Scan for the cell matching the given text and deliver its (x, y) coordinate at center. 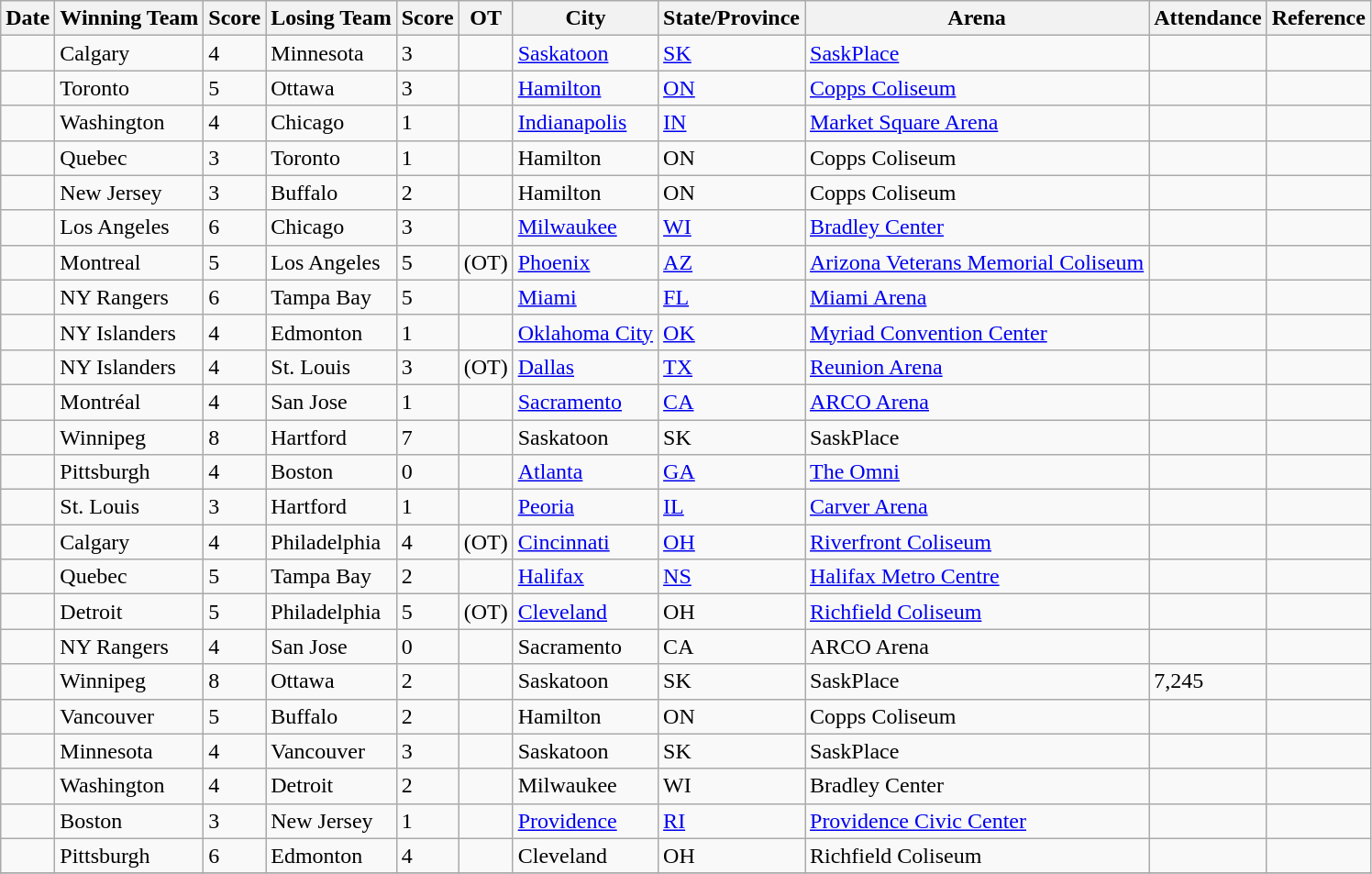
FL (732, 297)
Halifax (585, 577)
Riverfront Coliseum (978, 542)
State/Province (732, 18)
Phoenix (585, 262)
7,245 (1208, 681)
Peoria (585, 507)
City (585, 18)
IN (732, 123)
NS (732, 577)
Montreal (129, 262)
The Omni (978, 472)
Losing Team (331, 18)
Arizona Veterans Memorial Coliseum (978, 262)
Cincinnati (585, 542)
OT (486, 18)
Indianapolis (585, 123)
GA (732, 472)
Date (28, 18)
OK (732, 332)
Reference (1319, 18)
AZ (732, 262)
TX (732, 367)
Dallas (585, 367)
Winning Team (129, 18)
Halifax Metro Centre (978, 577)
Providence Civic Center (978, 821)
Carver Arena (978, 507)
Reunion Arena (978, 367)
Attendance (1208, 18)
7 (427, 437)
Miami (585, 297)
Oklahoma City (585, 332)
RI (732, 821)
Arena (978, 18)
Montréal (129, 402)
IL (732, 507)
Providence (585, 821)
Miami Arena (978, 297)
Myriad Convention Center (978, 332)
Market Square Arena (978, 123)
Atlanta (585, 472)
